Extract the (X, Y) coordinate from the center of the cell holding the provided text.  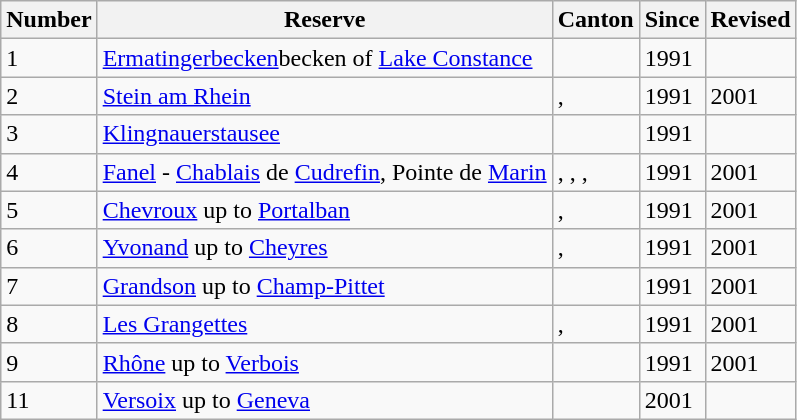
11 (49, 400)
Since (672, 20)
1 (49, 58)
Number (49, 20)
9 (49, 362)
4 (49, 172)
Les Grangettes (324, 324)
Rhône up to Verbois (324, 362)
Klingnauerstausee (324, 134)
Canton (596, 20)
Revised (750, 20)
2 (49, 96)
3 (49, 134)
Grandson up to Champ-Pittet (324, 286)
6 (49, 248)
7 (49, 286)
Stein am Rhein (324, 96)
8 (49, 324)
, , , (596, 172)
Versoix up to Geneva (324, 400)
Fanel - Chablais de Cudrefin, Pointe de Marin (324, 172)
5 (49, 210)
Ermatingerbeckenbecken of Lake Constance (324, 58)
Yvonand up to Cheyres (324, 248)
Reserve (324, 20)
Chevroux up to Portalban (324, 210)
